Detect which cell encompasses the target text, then output its (X, Y) center coordinate. 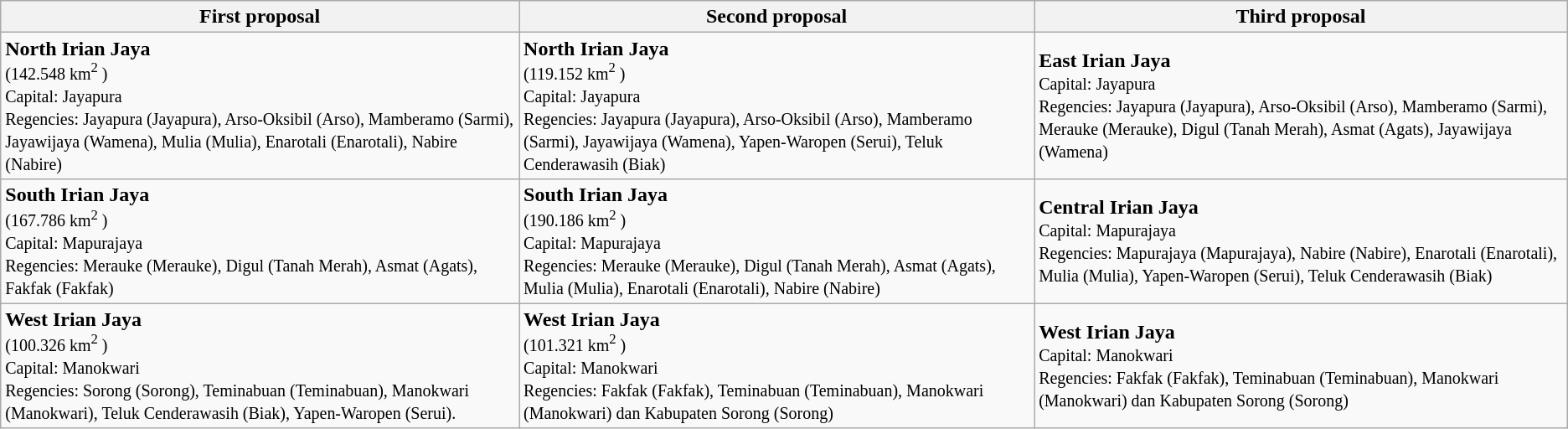
South Irian Jaya(167.786 km2 )Capital: MapurajayaRegencies: Merauke (Merauke), Digul (Tanah Merah), Asmat (Agats), Fakfak (Fakfak) (260, 241)
Third proposal (1302, 17)
First proposal (260, 17)
West Irian JayaCapital: ManokwariRegencies: Fakfak (Fakfak), Teminabuan (Teminabuan), Manokwari (Manokwari) dan Kabupaten Sorong (Sorong) (1302, 365)
Second proposal (777, 17)
